Return (x, y) of the center of cell containing provided text 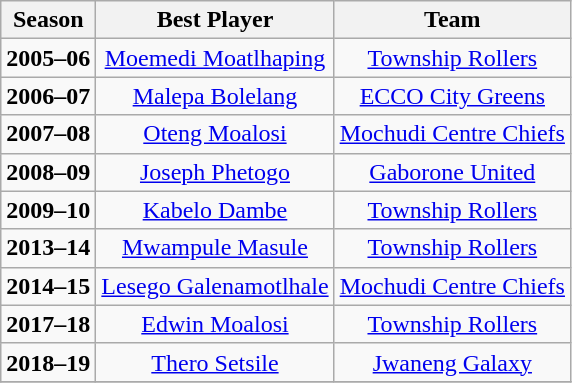
2008–09 (48, 172)
2014–15 (48, 286)
Joseph Phetogo (215, 172)
Thero Setsile (215, 362)
Mwampule Masule (215, 248)
2018–19 (48, 362)
2007–08 (48, 134)
Edwin Moalosi (215, 324)
2017–18 (48, 324)
Moemedi Moatlhaping (215, 58)
Gaborone United (452, 172)
2006–07 (48, 96)
Season (48, 20)
Malepa Bolelang (215, 96)
Jwaneng Galaxy (452, 362)
Kabelo Dambe (215, 210)
2005–06 (48, 58)
Best Player (215, 20)
Lesego Galenamotlhale (215, 286)
2013–14 (48, 248)
Oteng Moalosi (215, 134)
2009–10 (48, 210)
ECCO City Greens (452, 96)
Team (452, 20)
